Output the (X, Y) coordinate of the center of the cell containing the given text.  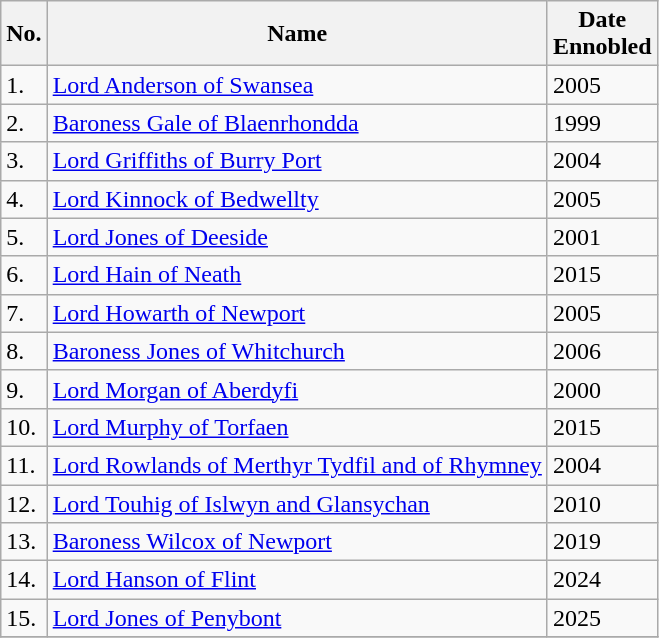
Lord Griffiths of Burry Port (297, 161)
2000 (602, 389)
15. (24, 618)
Lord Howarth of Newport (297, 313)
2019 (602, 542)
No. (24, 34)
Lord Murphy of Torfaen (297, 427)
5. (24, 237)
Lord Kinnock of Bedwellty (297, 199)
Baroness Jones of Whitchurch (297, 351)
DateEnnobled (602, 34)
Lord Anderson of Swansea (297, 85)
Lord Hain of Neath (297, 275)
Baroness Wilcox of Newport (297, 542)
10. (24, 427)
Baroness Gale of Blaenrhondda (297, 123)
2010 (602, 503)
7. (24, 313)
11. (24, 465)
Lord Jones of Penybont (297, 618)
3. (24, 161)
12. (24, 503)
Lord Hanson of Flint (297, 580)
Lord Jones of Deeside (297, 237)
1999 (602, 123)
2. (24, 123)
1. (24, 85)
Name (297, 34)
9. (24, 389)
2025 (602, 618)
13. (24, 542)
4. (24, 199)
Lord Morgan of Aberdyfi (297, 389)
2001 (602, 237)
14. (24, 580)
2024 (602, 580)
2006 (602, 351)
8. (24, 351)
Lord Touhig of Islwyn and Glansychan (297, 503)
6. (24, 275)
Lord Rowlands of Merthyr Tydfil and of Rhymney (297, 465)
